From the cell containing the given text, extract its center point as [x, y] coordinate. 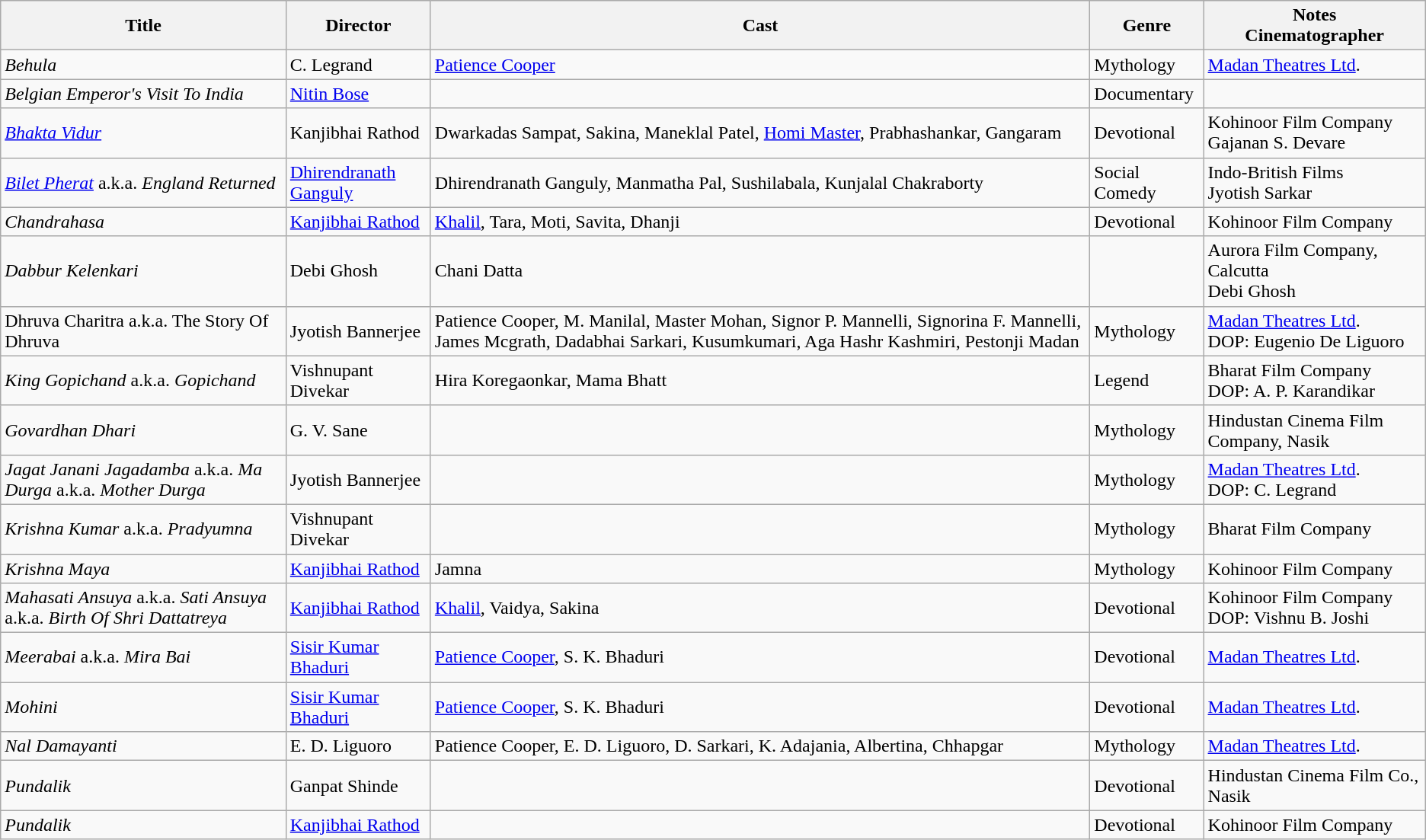
E. D. Liguoro [358, 746]
Legend [1147, 381]
Nitin Bose [358, 94]
C. Legrand [358, 65]
Belgian Emperor's Visit To India [143, 94]
Chandrahasa [143, 222]
Hindustan Cinema Film Co., Nasik [1315, 786]
Hindustan Cinema Film Company, Nasik [1315, 430]
Hira Koregaonkar, Mama Bhatt [760, 381]
Aurora Film Company, CalcuttaDebi Ghosh [1315, 271]
G. V. Sane [358, 430]
Kohinoor Film CompanyDOP: Vishnu B. Joshi [1315, 608]
Genre [1147, 26]
Documentary [1147, 94]
Krishna Maya [143, 569]
King Gopichand a.k.a. Gopichand [143, 381]
Bhakta Vidur [143, 133]
Bharat Film Company [1315, 529]
Ganpat Shinde [358, 786]
Dhirendranath Ganguly [358, 183]
Dwarkadas Sampat, Sakina, Maneklal Patel, Homi Master, Prabhashankar, Gangaram [760, 133]
Nal Damayanti [143, 746]
Debi Ghosh [358, 271]
Mohini [143, 707]
Chani Datta [760, 271]
Krishna Kumar a.k.a. Pradyumna [143, 529]
Cast [760, 26]
Khalil, Tara, Moti, Savita, Dhanji [760, 222]
Patience Cooper [760, 65]
Director [358, 26]
Behula [143, 65]
Jamna [760, 569]
Khalil, Vaidya, Sakina [760, 608]
Social Comedy [1147, 183]
Madan Theatres Ltd.DOP: C. Legrand [1315, 480]
Patience Cooper, E. D. Liguoro, D. Sarkari, K. Adajania, Albertina, Chhapgar [760, 746]
Indo-British FilmsJyotish Sarkar [1315, 183]
Jagat Janani Jagadamba a.k.a. Ma Durga a.k.a. Mother Durga [143, 480]
Dabbur Kelenkari [143, 271]
Meerabai a.k.a. Mira Bai [143, 658]
NotesCinematographer [1315, 26]
Bilet Pherat a.k.a. England Returned [143, 183]
Title [143, 26]
Dhruva Charitra a.k.a. The Story Of Dhruva [143, 331]
Dhirendranath Ganguly, Manmatha Pal, Sushilabala, Kunjalal Chakraborty [760, 183]
Kohinoor Film Company Gajanan S. Devare [1315, 133]
Govardhan Dhari [143, 430]
Madan Theatres Ltd.DOP: Eugenio De Liguoro [1315, 331]
Mahasati Ansuya a.k.a. Sati Ansuya a.k.a. Birth Of Shri Dattatreya [143, 608]
Bharat Film CompanyDOP: A. P. Karandikar [1315, 381]
